Determine the (x, y) coordinate at the center of the cell enclosing the given text.  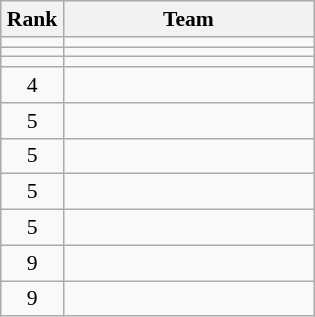
4 (32, 85)
Team (188, 19)
Rank (32, 19)
